Find where the given text appears and provide that cell's center as [x, y] coordinate. 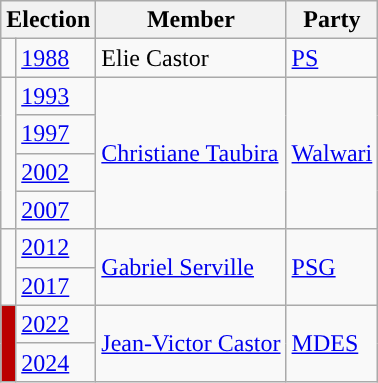
2012 [56, 248]
PSG [332, 267]
2007 [56, 210]
2017 [56, 286]
1993 [56, 96]
MDES [332, 343]
1997 [56, 134]
PS [332, 58]
2022 [56, 324]
Christiane Taubira [191, 153]
2024 [56, 362]
Elie Castor [191, 58]
Jean-Victor Castor [191, 343]
Gabriel Serville [191, 267]
Party [332, 20]
Walwari [332, 153]
1988 [56, 58]
2002 [56, 172]
Election [48, 20]
Member [191, 20]
